Scan for the cell matching the given text and deliver its [X, Y] coordinate at center. 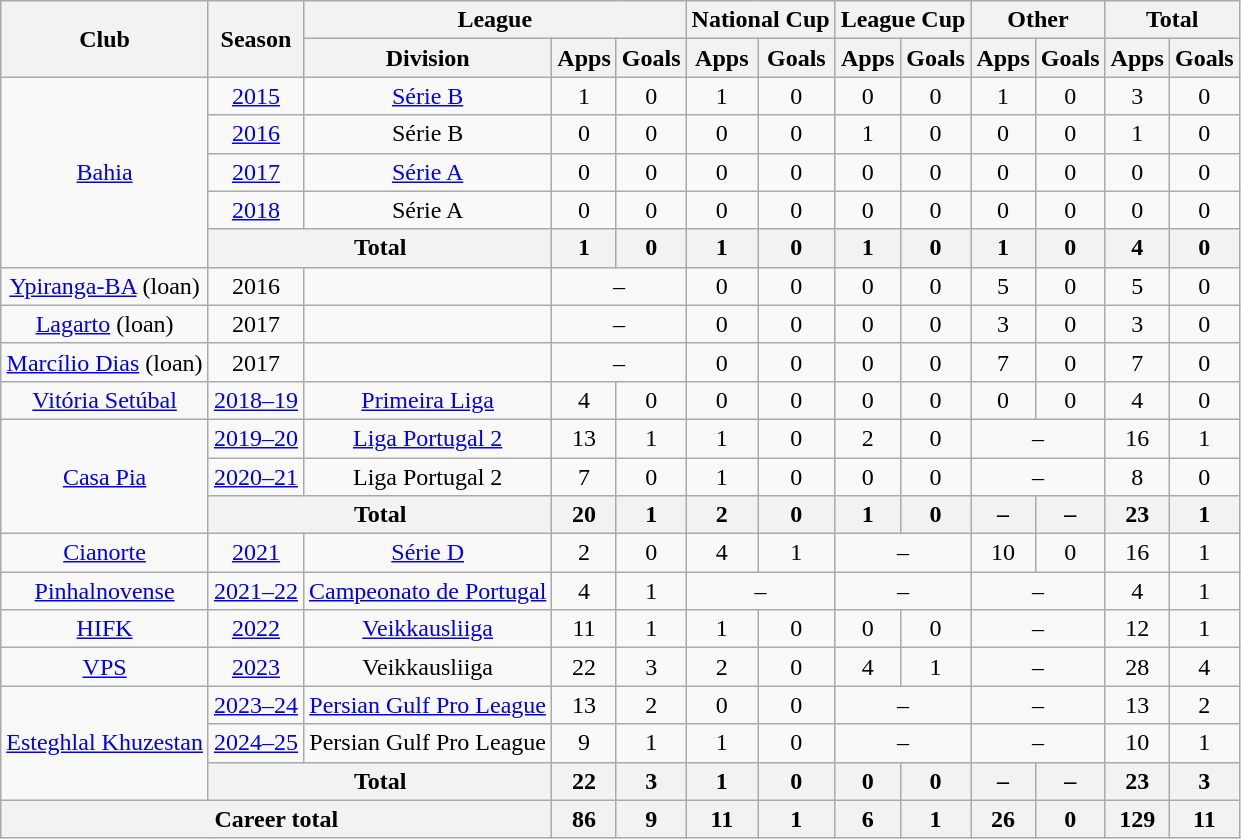
28 [1137, 667]
Vitória Setúbal [105, 400]
6 [868, 819]
Cianorte [105, 553]
8 [1137, 477]
86 [584, 819]
Casa Pia [105, 476]
2021 [256, 553]
Pinhalnovense [105, 591]
HIFK [105, 629]
2023 [256, 667]
2022 [256, 629]
26 [1003, 819]
2015 [256, 96]
Lagarto (loan) [105, 324]
2024–25 [256, 743]
2019–20 [256, 438]
Ypiranga-BA (loan) [105, 286]
129 [1137, 819]
VPS [105, 667]
2020–21 [256, 477]
National Cup [760, 20]
Campeonato de Portugal [427, 591]
2018 [256, 210]
Season [256, 39]
Primeira Liga [427, 400]
Bahia [105, 172]
Club [105, 39]
League Cup [903, 20]
Division [427, 58]
12 [1137, 629]
2023–24 [256, 705]
Série D [427, 553]
Other [1038, 20]
2021–22 [256, 591]
Marcílio Dias (loan) [105, 362]
20 [584, 515]
Career total [276, 819]
2018–19 [256, 400]
Esteghlal Khuzestan [105, 743]
League [494, 20]
